From the cell containing the given text, extract its center point as [x, y] coordinate. 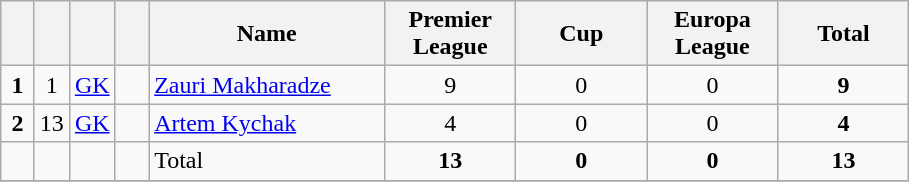
2 [18, 123]
Zauri Makharadze [267, 85]
Premier League [450, 34]
Europa League [712, 34]
Artem Kychak [267, 123]
Cup [582, 34]
Name [267, 34]
